Extract the (x, y) coordinate from the center of the cell holding the provided text.  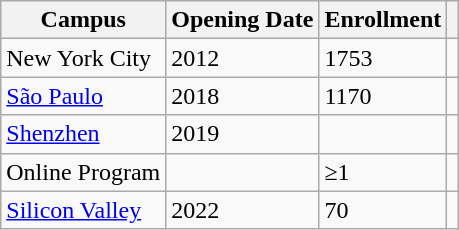
1170 (383, 96)
2018 (242, 96)
≥1 (383, 172)
2019 (242, 134)
2022 (242, 210)
Shenzhen (84, 134)
70 (383, 210)
Enrollment (383, 20)
Campus (84, 20)
Silicon Valley (84, 210)
New York City (84, 58)
1753 (383, 58)
São Paulo (84, 96)
2012 (242, 58)
Online Program (84, 172)
Opening Date (242, 20)
